Extract the (X, Y) coordinate from the center of the cell holding the provided text.  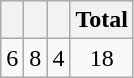
Total (102, 20)
8 (36, 58)
4 (58, 58)
18 (102, 58)
6 (12, 58)
